Extract the (x, y) coordinate from the center of the cell holding the provided text.  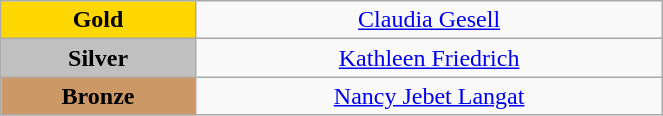
Silver (98, 58)
Gold (98, 20)
Bronze (98, 96)
Nancy Jebet Langat (428, 96)
Claudia Gesell (428, 20)
Kathleen Friedrich (428, 58)
